Extract the [X, Y] coordinate from the center of the cell holding the provided text.  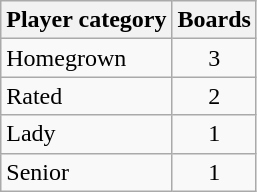
Homegrown [86, 58]
2 [214, 96]
Rated [86, 96]
Boards [214, 20]
Lady [86, 134]
3 [214, 58]
Player category [86, 20]
Senior [86, 172]
